Search for the cell housing the specified text and yield its (x, y) center coordinate. 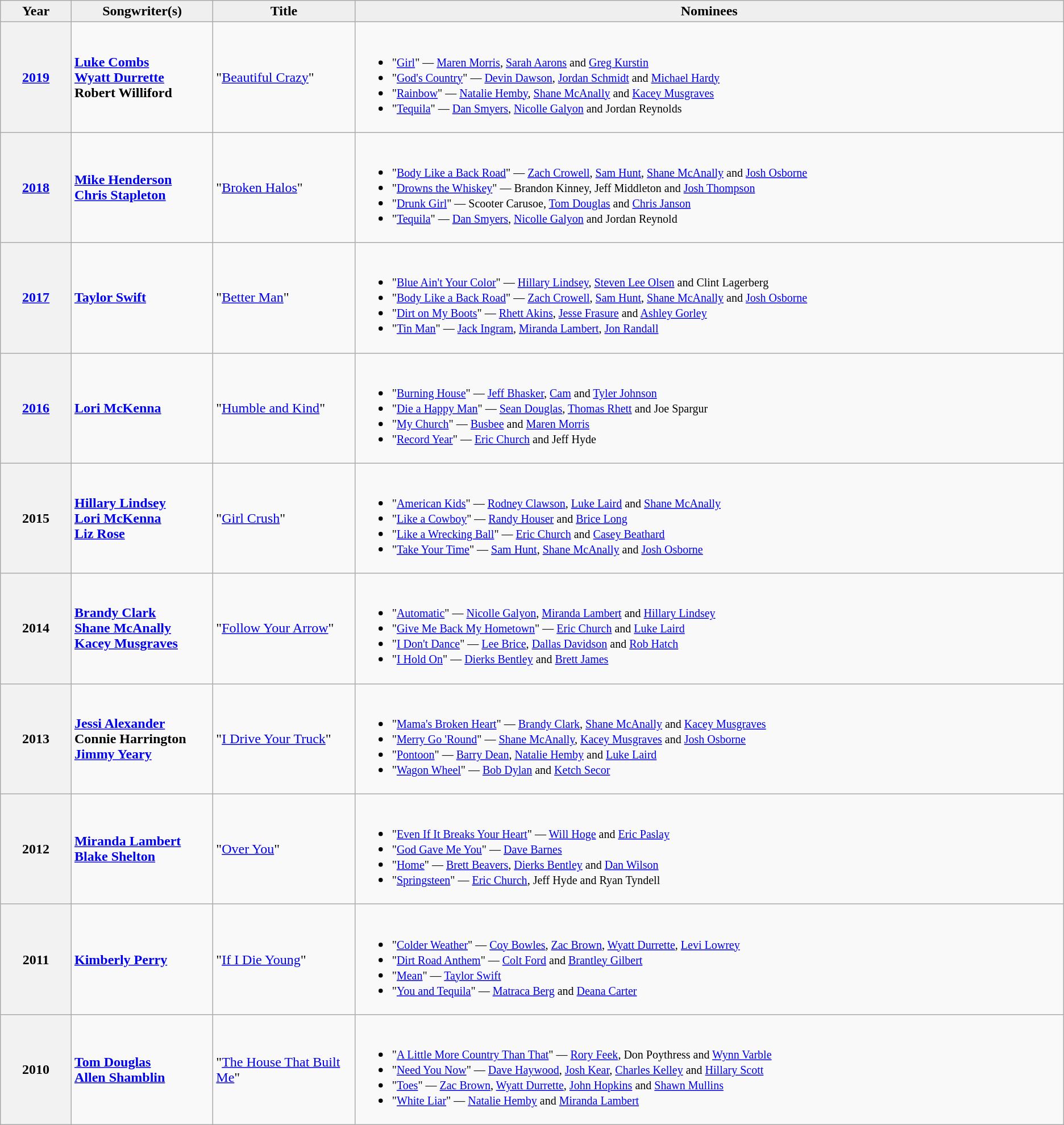
Mike Henderson Chris Stapleton (142, 188)
2014 (36, 628)
Taylor Swift (142, 298)
2019 (36, 77)
2011 (36, 959)
Nominees (709, 11)
"If I Die Young" (284, 959)
2015 (36, 518)
Lori McKenna (142, 408)
2012 (36, 849)
2018 (36, 188)
"I Drive Your Truck" (284, 739)
"Humble and Kind" (284, 408)
"The House That Built Me" (284, 1069)
"Beautiful Crazy" (284, 77)
Title (284, 11)
Brandy Clark Shane McAnally Kacey Musgraves (142, 628)
2017 (36, 298)
"Follow Your Arrow" (284, 628)
Year (36, 11)
2013 (36, 739)
Miranda Lambert Blake Shelton (142, 849)
Luke Combs Wyatt Durrette Robert Williford (142, 77)
Hillary Lindsey Lori McKenna Liz Rose (142, 518)
"Broken Halos" (284, 188)
2010 (36, 1069)
Kimberly Perry (142, 959)
Tom Douglas Allen Shamblin (142, 1069)
"Better Man" (284, 298)
"Over You" (284, 849)
"Girl Crush" (284, 518)
2016 (36, 408)
Jessi Alexander Connie Harrington Jimmy Yeary (142, 739)
Songwriter(s) (142, 11)
